Return (X, Y) of the center of cell containing provided text 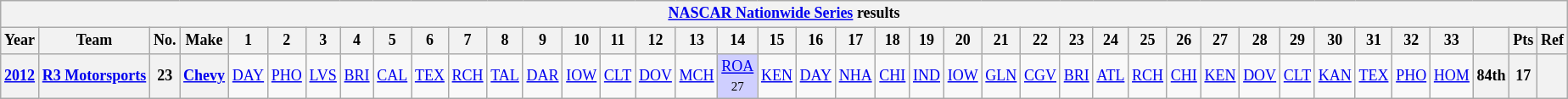
32 (1412, 41)
16 (815, 41)
2012 (20, 76)
33 (1453, 41)
18 (893, 41)
2 (287, 41)
8 (505, 41)
26 (1184, 41)
4 (356, 41)
Ref (1553, 41)
31 (1374, 41)
27 (1220, 41)
5 (392, 41)
IND (927, 76)
NASCAR Nationwide Series results (784, 14)
No. (165, 41)
9 (543, 41)
14 (738, 41)
Make (204, 41)
3 (322, 41)
DAR (543, 76)
Chevy (204, 76)
TAL (505, 76)
HOM (1453, 76)
7 (468, 41)
Year (20, 41)
22 (1040, 41)
21 (1001, 41)
LVS (322, 76)
NHA (855, 76)
6 (430, 41)
MCH (697, 76)
CAL (392, 76)
28 (1260, 41)
24 (1111, 41)
15 (777, 41)
ROA27 (738, 76)
13 (697, 41)
CGV (1040, 76)
84th (1492, 76)
11 (618, 41)
GLN (1001, 76)
Pts (1524, 41)
12 (656, 41)
29 (1296, 41)
1 (248, 41)
25 (1148, 41)
Team (93, 41)
10 (582, 41)
30 (1335, 41)
19 (927, 41)
20 (962, 41)
R3 Motorsports (93, 76)
KAN (1335, 76)
ATL (1111, 76)
